Provide the [x, y] coordinate of the cell's center where the given text is located.  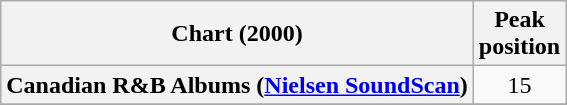
Peakposition [519, 34]
Chart (2000) [238, 34]
15 [519, 85]
Canadian R&B Albums (Nielsen SoundScan) [238, 85]
